From the cell containing the given text, extract its center point as [X, Y] coordinate. 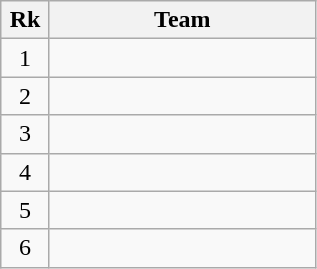
Team [182, 20]
4 [26, 172]
2 [26, 96]
Rk [26, 20]
5 [26, 210]
3 [26, 134]
1 [26, 58]
6 [26, 248]
